Output the [x, y] coordinate of the center of the cell containing the given text.  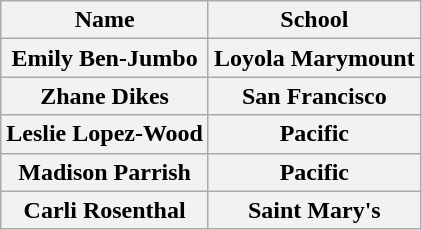
Leslie Lopez-Wood [105, 134]
School [314, 20]
Name [105, 20]
Loyola Marymount [314, 58]
Emily Ben-Jumbo [105, 58]
Saint Mary's [314, 210]
Carli Rosenthal [105, 210]
Zhane Dikes [105, 96]
Madison Parrish [105, 172]
San Francisco [314, 96]
